For the text-containing cell, return its midpoint in (X, Y) coordinate format. 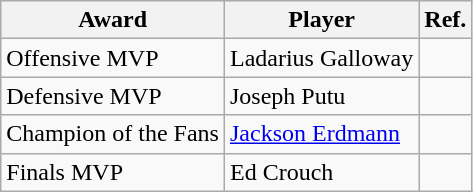
Ref. (446, 20)
Finals MVP (113, 172)
Jackson Erdmann (321, 134)
Player (321, 20)
Joseph Putu (321, 96)
Offensive MVP (113, 58)
Award (113, 20)
Defensive MVP (113, 96)
Ladarius Galloway (321, 58)
Champion of the Fans (113, 134)
Ed Crouch (321, 172)
